Determine the (X, Y) coordinate at the center of the cell enclosing the given text.  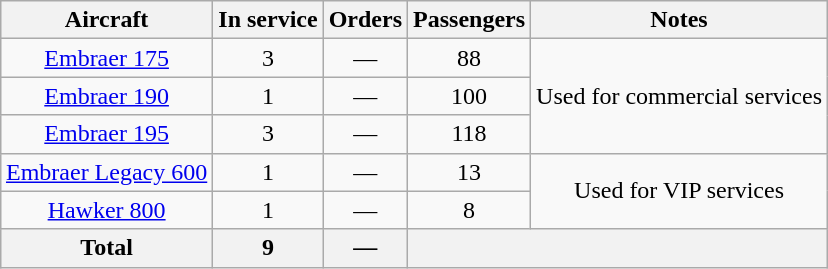
Total (106, 248)
Embraer 190 (106, 96)
118 (470, 134)
88 (470, 58)
Orders (365, 20)
Used for commercial services (680, 96)
Hawker 800 (106, 210)
13 (470, 172)
Used for VIP services (680, 191)
100 (470, 96)
Embraer 175 (106, 58)
Notes (680, 20)
8 (470, 210)
In service (268, 20)
Aircraft (106, 20)
Embraer Legacy 600 (106, 172)
Embraer 195 (106, 134)
9 (268, 248)
Passengers (470, 20)
